Provide the (x, y) coordinate of the cell's center where the given text is located.  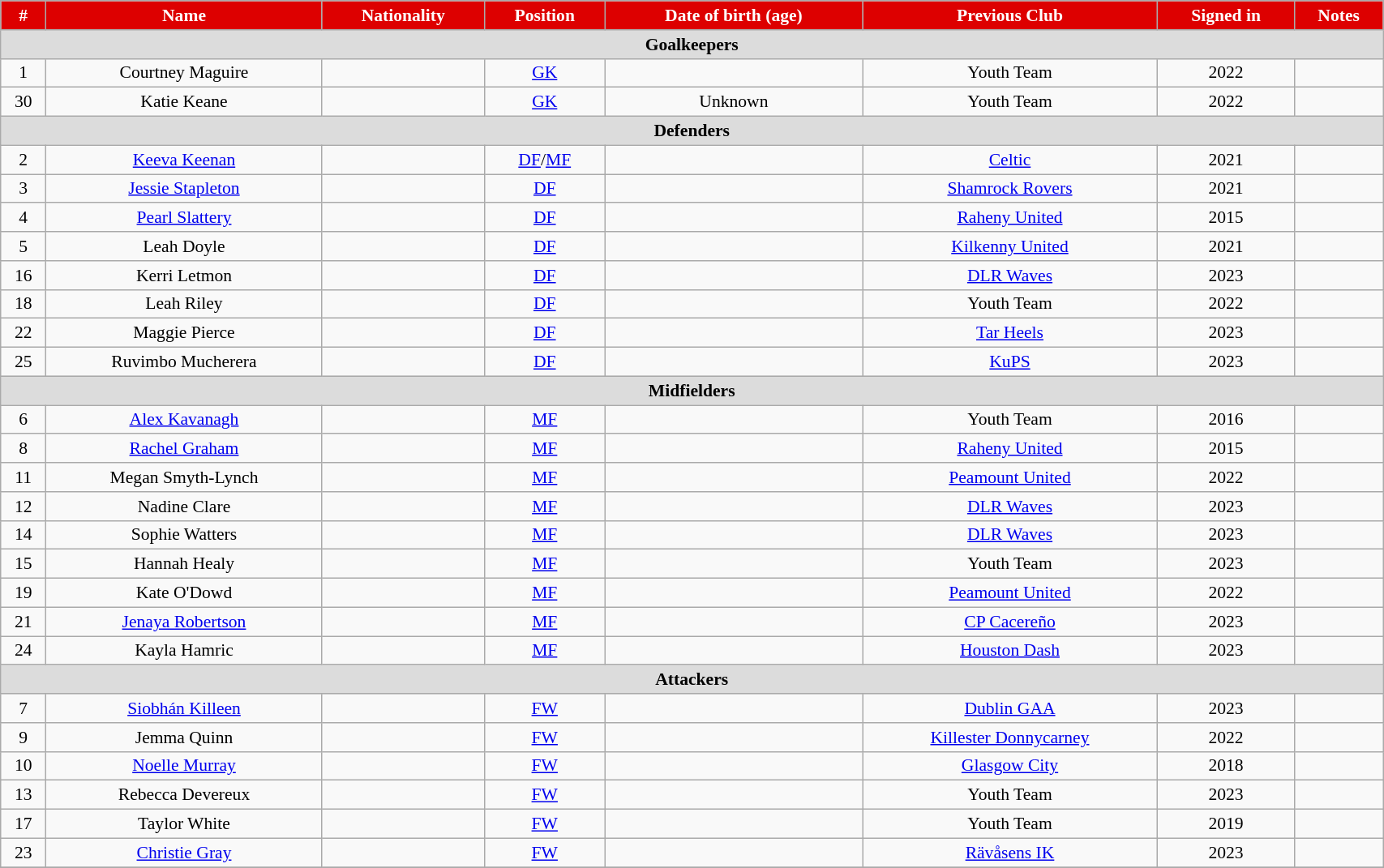
Rävåsens IK (1010, 853)
Leah Doyle (185, 246)
2018 (1226, 766)
Kayla Hamric (185, 651)
2016 (1226, 420)
Tar Heels (1010, 333)
Nationality (403, 15)
Siobhán Killeen (185, 708)
DF/MF (545, 160)
Rachel Graham (185, 449)
19 (24, 593)
12 (24, 507)
Kilkenny United (1010, 246)
Unknown (733, 102)
# (24, 15)
3 (24, 189)
7 (24, 708)
13 (24, 795)
Jenaya Robertson (185, 622)
Dublin GAA (1010, 708)
18 (24, 304)
9 (24, 738)
Houston Dash (1010, 651)
Ruvimbo Mucherera (185, 362)
Hannah Healy (185, 564)
24 (24, 651)
30 (24, 102)
23 (24, 853)
1 (24, 73)
Pearl Slattery (185, 218)
Shamrock Rovers (1010, 189)
21 (24, 622)
Attackers (692, 680)
10 (24, 766)
Christie Gray (185, 853)
Nadine Clare (185, 507)
2019 (1226, 824)
25 (24, 362)
22 (24, 333)
Celtic (1010, 160)
Signed in (1226, 15)
15 (24, 564)
Killester Donnycarney (1010, 738)
Jessie Stapleton (185, 189)
14 (24, 535)
Keeva Keenan (185, 160)
Goalkeepers (692, 45)
Alex Kavanagh (185, 420)
Katie Keane (185, 102)
Glasgow City (1010, 766)
Kate O'Dowd (185, 593)
Midfielders (692, 391)
Notes (1339, 15)
17 (24, 824)
Kerri Letmon (185, 276)
16 (24, 276)
Courtney Maguire (185, 73)
4 (24, 218)
Previous Club (1010, 15)
Megan Smyth-Lynch (185, 477)
Leah Riley (185, 304)
Name (185, 15)
Defenders (692, 131)
Maggie Pierce (185, 333)
Rebecca Devereux (185, 795)
Position (545, 15)
11 (24, 477)
6 (24, 420)
5 (24, 246)
Date of birth (age) (733, 15)
KuPS (1010, 362)
Sophie Watters (185, 535)
Taylor White (185, 824)
Jemma Quinn (185, 738)
CP Cacereño (1010, 622)
8 (24, 449)
2 (24, 160)
Noelle Murray (185, 766)
